Provide the (x, y) coordinate of the cell's center where the given text is located.  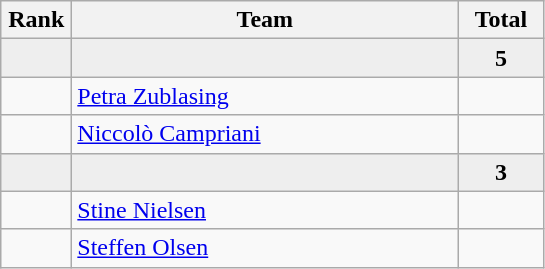
Team (265, 20)
Stine Nielsen (265, 210)
Niccolò Campriani (265, 134)
Rank (36, 20)
Total (501, 20)
Petra Zublasing (265, 96)
5 (501, 58)
Steffen Olsen (265, 248)
3 (501, 172)
